Capture the cell that displays the provided text and extract its (X, Y) central coordinate. 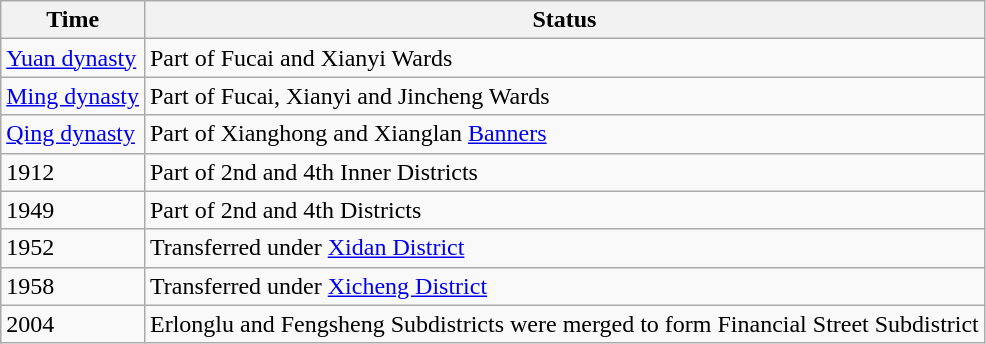
Part of Fucai, Xianyi and Jincheng Wards (564, 96)
1949 (73, 210)
Transferred under Xidan District (564, 248)
1958 (73, 286)
Part of Fucai and Xianyi Wards (564, 58)
Erlonglu and Fengsheng Subdistricts were merged to form Financial Street Subdistrict (564, 324)
Qing dynasty (73, 134)
Part of Xianghong and Xianglan Banners (564, 134)
Ming dynasty (73, 96)
1952 (73, 248)
1912 (73, 172)
Time (73, 20)
Transferred under Xicheng District (564, 286)
Part of 2nd and 4th Inner Districts (564, 172)
2004 (73, 324)
Status (564, 20)
Yuan dynasty (73, 58)
Part of 2nd and 4th Districts (564, 210)
